Capture the cell that displays the provided text and extract its (x, y) central coordinate. 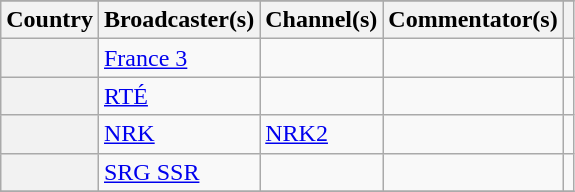
NRK (178, 134)
Commentator(s) (473, 20)
NRK2 (322, 134)
RTÉ (178, 96)
France 3 (178, 58)
Country (50, 20)
Channel(s) (322, 20)
Broadcaster(s) (178, 20)
SRG SSR (178, 172)
